From the cell containing the given text, extract its center point as (x, y) coordinate. 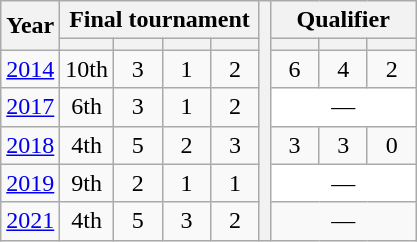
2017 (30, 107)
2014 (30, 69)
6 (294, 69)
2021 (30, 221)
Qualifier (343, 20)
Final tournament (160, 20)
2019 (30, 183)
2018 (30, 145)
10th (87, 69)
Year (30, 26)
6th (87, 107)
9th (87, 183)
4 (344, 69)
0 (392, 145)
